Scan for the cell matching the given text and deliver its (X, Y) coordinate at center. 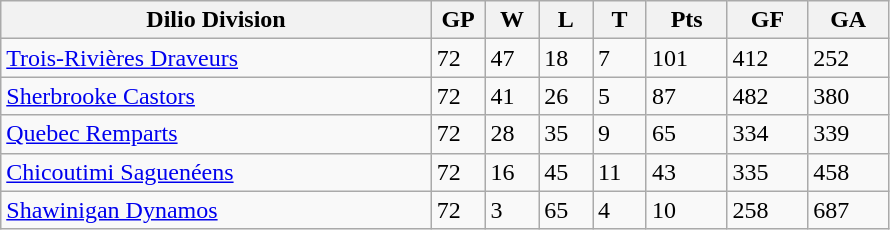
18 (566, 58)
258 (768, 210)
10 (686, 210)
Shawinigan Dynamos (216, 210)
458 (848, 172)
T (620, 20)
41 (512, 96)
26 (566, 96)
35 (566, 134)
11 (620, 172)
9 (620, 134)
380 (848, 96)
43 (686, 172)
Trois-Rivières Draveurs (216, 58)
482 (768, 96)
334 (768, 134)
4 (620, 210)
47 (512, 58)
Quebec Remparts (216, 134)
Chicoutimi Saguenéens (216, 172)
7 (620, 58)
Pts (686, 20)
28 (512, 134)
87 (686, 96)
45 (566, 172)
L (566, 20)
Sherbrooke Castors (216, 96)
GP (458, 20)
412 (768, 58)
GF (768, 20)
252 (848, 58)
5 (620, 96)
687 (848, 210)
3 (512, 210)
101 (686, 58)
Dilio Division (216, 20)
GA (848, 20)
335 (768, 172)
16 (512, 172)
339 (848, 134)
W (512, 20)
